Determine the [x, y] coordinate at the center of the cell enclosing the given text.  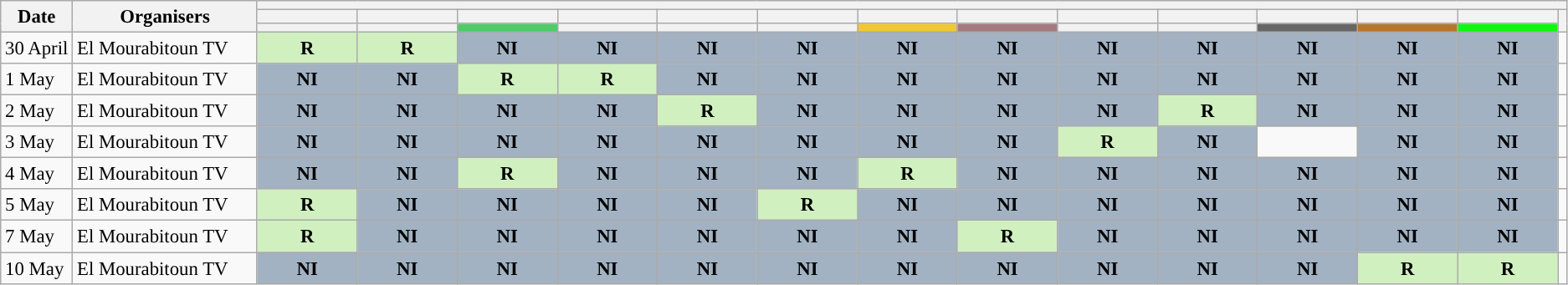
30 April [37, 48]
Date [37, 17]
Organisers [166, 17]
7 May [37, 237]
1 May [37, 79]
10 May [37, 268]
5 May [37, 205]
3 May [37, 142]
4 May [37, 174]
2 May [37, 111]
